Pinpoint the cell where the given text exists, returning its [X, Y] midpoint coordinate. 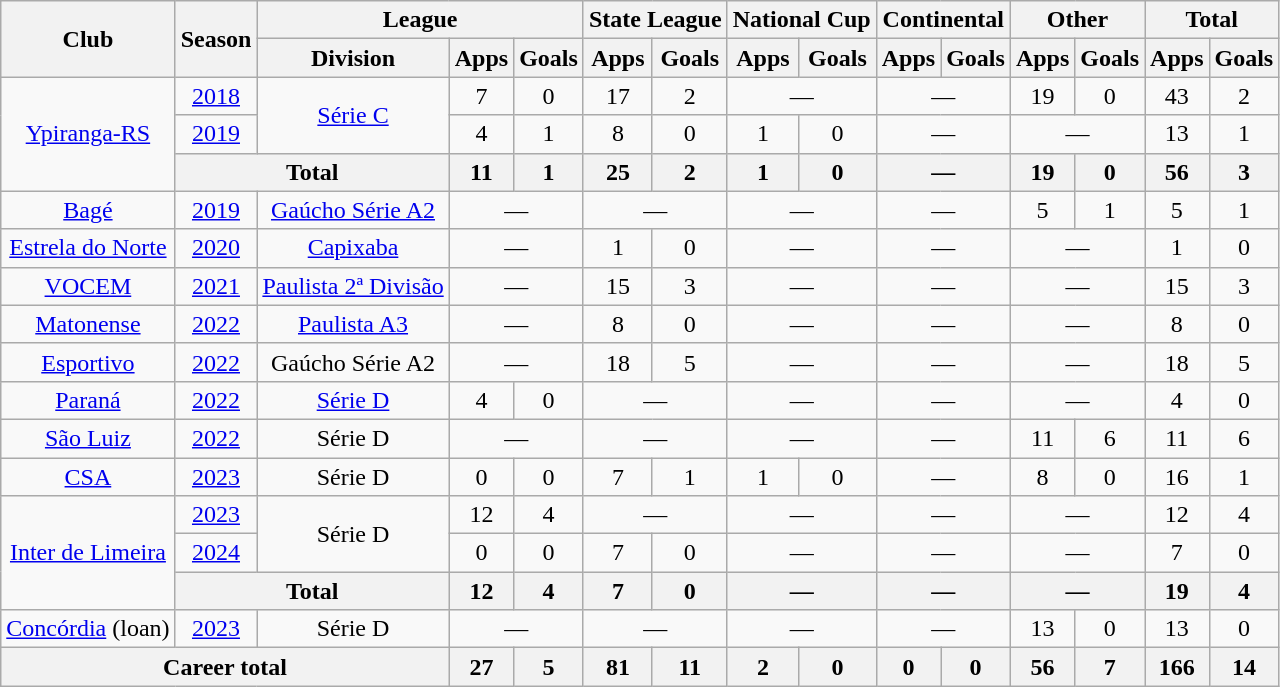
Esportivo [88, 362]
Inter de Limeira [88, 553]
27 [481, 667]
43 [1177, 96]
State League [655, 20]
Estrela do Norte [88, 248]
São Luiz [88, 438]
Ypiranga-RS [88, 134]
2024 [216, 553]
Bagé [88, 210]
Paulista 2ª Divisão [353, 286]
League [420, 20]
Club [88, 39]
Continental [943, 20]
Capixaba [353, 248]
Concórdia (loan) [88, 629]
166 [1177, 667]
Matonense [88, 324]
16 [1177, 477]
Paulista A3 [353, 324]
14 [1244, 667]
2018 [216, 96]
2020 [216, 248]
Season [216, 39]
Paraná [88, 400]
2021 [216, 286]
17 [618, 96]
Division [353, 58]
Career total [225, 667]
81 [618, 667]
Série C [353, 115]
VOCEM [88, 286]
National Cup [802, 20]
Other [1077, 20]
CSA [88, 477]
25 [618, 172]
